Determine the (x, y) coordinate at the center of the cell enclosing the given text.  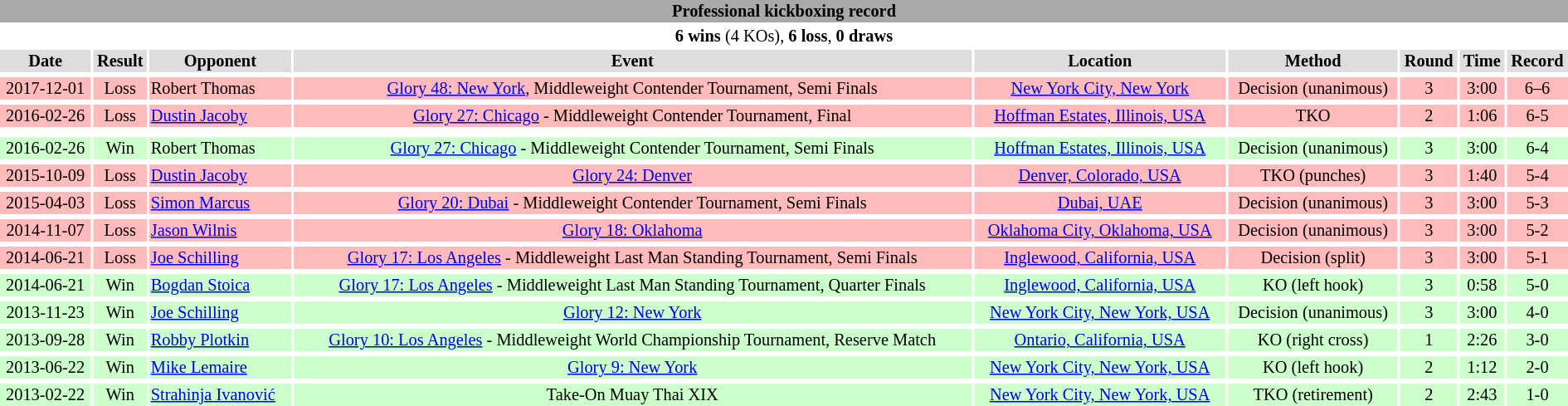
4-0 (1537, 312)
Method (1313, 61)
Oklahoma City, Oklahoma, USA (1100, 231)
Record (1537, 61)
Ontario, California, USA (1100, 340)
2013-06-22 (45, 367)
Denver, Colorado, USA (1100, 176)
5-1 (1537, 257)
Glory 24: Denver (632, 176)
Glory 12: New York (632, 312)
5-2 (1537, 231)
Glory 27: Chicago - Middleweight Contender Tournament, Semi Finals (632, 148)
TKO (retirement) (1313, 395)
Date (45, 61)
Glory 17: Los Angeles - Middleweight Last Man Standing Tournament, Semi Finals (632, 257)
Glory 27: Chicago - Middleweight Contender Tournament, Final (632, 116)
Time (1482, 61)
6 wins (4 KOs), 6 loss, 0 draws (784, 37)
0:58 (1482, 286)
6-4 (1537, 148)
Decision (split) (1313, 257)
2-0 (1537, 367)
2015-04-03 (45, 203)
2013-02-22 (45, 395)
5-0 (1537, 286)
Round (1429, 61)
Bogdan Stoica (220, 286)
Mike Lemaire (220, 367)
1:12 (1482, 367)
Take-On Muay Thai XIX (632, 395)
Dubai, UAE (1100, 203)
Result (119, 61)
TKO (punches) (1313, 176)
Simon Marcus (220, 203)
1-0 (1537, 395)
Location (1100, 61)
5-4 (1537, 176)
1:40 (1482, 176)
Professional kickboxing record (784, 12)
Glory 17: Los Angeles - Middleweight Last Man Standing Tournament, Quarter Finals (632, 286)
1:06 (1482, 116)
3-0 (1537, 340)
2013-11-23 (45, 312)
2014-11-07 (45, 231)
Jason Wilnis (220, 231)
6–6 (1537, 88)
Glory 10: Los Angeles - Middleweight World Championship Tournament, Reserve Match (632, 340)
Robby Plotkin (220, 340)
6-5 (1537, 116)
KO (right cross) (1313, 340)
Event (632, 61)
Glory 9: New York (632, 367)
Strahinja Ivanović (220, 395)
Glory 20: Dubai - Middleweight Contender Tournament, Semi Finals (632, 203)
Glory 18: Oklahoma (632, 231)
2015-10-09 (45, 176)
Opponent (220, 61)
1 (1429, 340)
Glory 48: New York, Middleweight Contender Tournament, Semi Finals (632, 88)
2013-09-28 (45, 340)
2:43 (1482, 395)
2:26 (1482, 340)
New York City, New York (1100, 88)
2017-12-01 (45, 88)
TKO (1313, 116)
5-3 (1537, 203)
